Locate the cell with the specified text and output its (x, y) center coordinate. 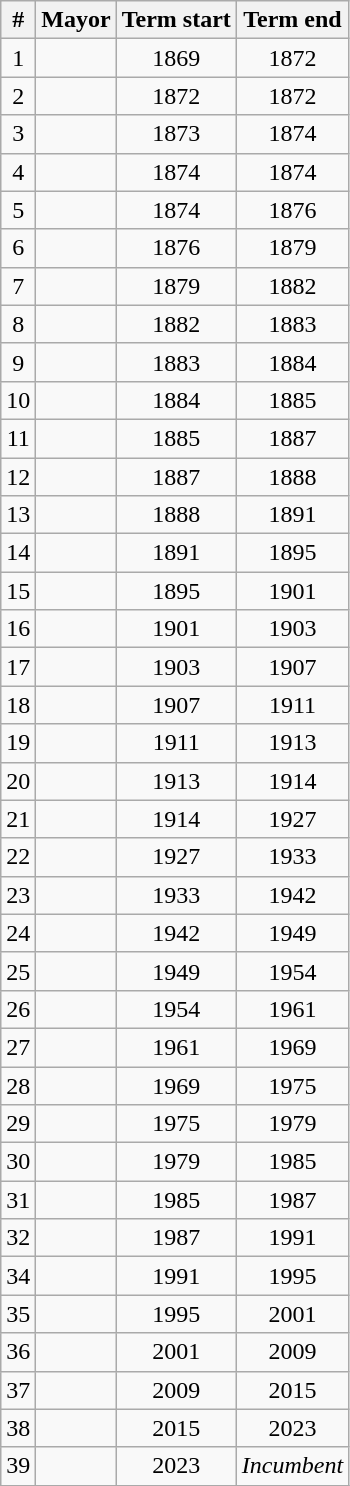
10 (18, 400)
Term start (176, 20)
Incumbent (292, 1466)
11 (18, 438)
12 (18, 477)
19 (18, 743)
14 (18, 553)
21 (18, 819)
26 (18, 1009)
38 (18, 1428)
34 (18, 1276)
20 (18, 781)
24 (18, 933)
39 (18, 1466)
17 (18, 667)
31 (18, 1200)
28 (18, 1085)
23 (18, 895)
Term end (292, 20)
Mayor (76, 20)
36 (18, 1352)
15 (18, 591)
32 (18, 1238)
16 (18, 629)
5 (18, 210)
37 (18, 1390)
29 (18, 1124)
2 (18, 96)
1869 (176, 58)
27 (18, 1047)
4 (18, 172)
9 (18, 362)
18 (18, 705)
1 (18, 58)
30 (18, 1162)
13 (18, 515)
6 (18, 248)
# (18, 20)
7 (18, 286)
1873 (176, 134)
25 (18, 971)
35 (18, 1314)
22 (18, 857)
3 (18, 134)
8 (18, 324)
